Extract the [X, Y] coordinate from the center of the cell holding the provided text.  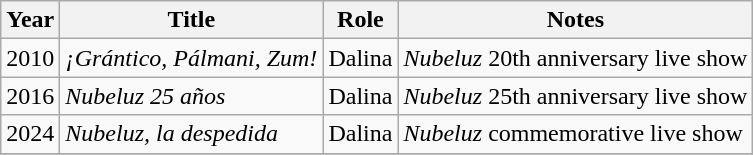
Role [360, 20]
¡Grántico, Pálmani, Zum! [192, 58]
2024 [30, 134]
Title [192, 20]
Nubeluz 25 años [192, 96]
Notes [576, 20]
Nubeluz commemorative live show [576, 134]
Nubeluz, la despedida [192, 134]
Nubeluz 25th anniversary live show [576, 96]
2010 [30, 58]
2016 [30, 96]
Nubeluz 20th anniversary live show [576, 58]
Year [30, 20]
